Scan for the cell matching the given text and deliver its [x, y] coordinate at center. 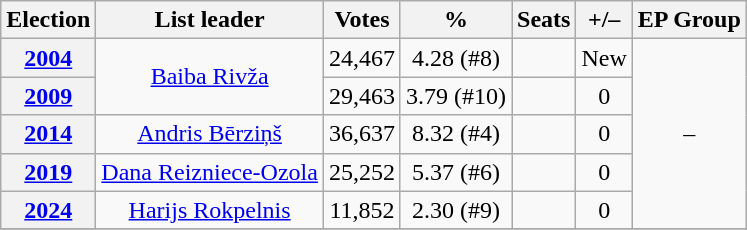
29,463 [362, 96]
New [604, 58]
2014 [48, 134]
5.37 (#6) [456, 172]
Seats [544, 20]
Baiba Rivža [210, 77]
2009 [48, 96]
4.28 (#8) [456, 58]
36,637 [362, 134]
3.79 (#10) [456, 96]
– [689, 134]
Election [48, 20]
+/– [604, 20]
% [456, 20]
2.30 (#9) [456, 210]
2019 [48, 172]
EP Group [689, 20]
2024 [48, 210]
List leader [210, 20]
Dana Reizniece-Ozola [210, 172]
24,467 [362, 58]
Votes [362, 20]
25,252 [362, 172]
8.32 (#4) [456, 134]
11,852 [362, 210]
Andris Bērziņš [210, 134]
2004 [48, 58]
Harijs Rokpelnis [210, 210]
